Extract the [x, y] coordinate from the center of the cell holding the provided text.  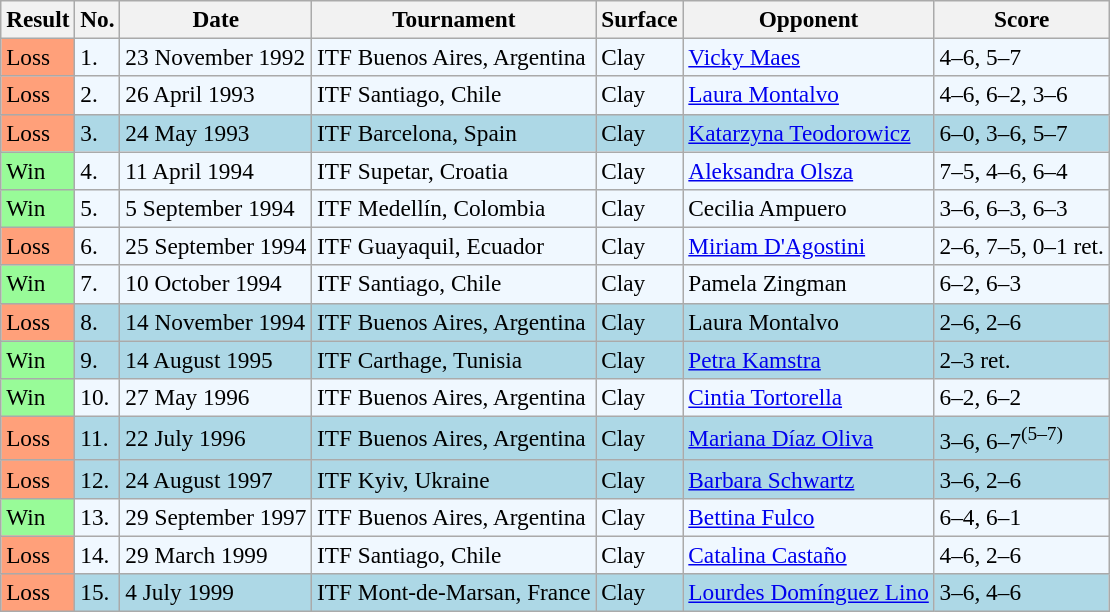
5 September 1994 [216, 208]
24 May 1993 [216, 133]
4. [98, 170]
9. [98, 359]
27 May 1996 [216, 397]
12. [98, 479]
3–6, 6–3, 6–3 [1022, 208]
Opponent [808, 19]
ITF Guayaquil, Ecuador [454, 246]
13. [98, 517]
25 September 1994 [216, 246]
24 August 1997 [216, 479]
10. [98, 397]
2–3 ret. [1022, 359]
Petra Kamstra [808, 359]
3. [98, 133]
Pamela Zingman [808, 284]
Miriam D'Agostini [808, 246]
Catalina Castaño [808, 554]
2–6, 7–5, 0–1 ret. [1022, 246]
11 April 1994 [216, 170]
Aleksandra Olsza [808, 170]
2–6, 2–6 [1022, 322]
3–6, 6–7(5–7) [1022, 438]
ITF Kyiv, Ukraine [454, 479]
4–6, 2–6 [1022, 554]
Mariana Díaz Oliva [808, 438]
Lourdes Domínguez Lino [808, 592]
22 July 1996 [216, 438]
No. [98, 19]
6–0, 3–6, 5–7 [1022, 133]
Score [1022, 19]
6–2, 6–2 [1022, 397]
Katarzyna Teodorowicz [808, 133]
Cecilia Ampuero [808, 208]
4–6, 6–2, 3–6 [1022, 95]
11. [98, 438]
Tournament [454, 19]
3–6, 4–6 [1022, 592]
1. [98, 57]
23 November 1992 [216, 57]
4–6, 5–7 [1022, 57]
14. [98, 554]
15. [98, 592]
6–2, 6–3 [1022, 284]
7. [98, 284]
Date [216, 19]
29 March 1999 [216, 554]
29 September 1997 [216, 517]
5. [98, 208]
Bettina Fulco [808, 517]
Barbara Schwartz [808, 479]
4 July 1999 [216, 592]
Cintia Tortorella [808, 397]
ITF Medellín, Colombia [454, 208]
Vicky Maes [808, 57]
6–4, 6–1 [1022, 517]
ITF Mont-de-Marsan, France [454, 592]
2. [98, 95]
ITF Supetar, Croatia [454, 170]
6. [98, 246]
ITF Barcelona, Spain [454, 133]
ITF Carthage, Tunisia [454, 359]
Result [38, 19]
3–6, 2–6 [1022, 479]
Surface [640, 19]
8. [98, 322]
14 November 1994 [216, 322]
7–5, 4–6, 6–4 [1022, 170]
10 October 1994 [216, 284]
14 August 1995 [216, 359]
26 April 1993 [216, 95]
